Capture the cell that displays the provided text and extract its [x, y] central coordinate. 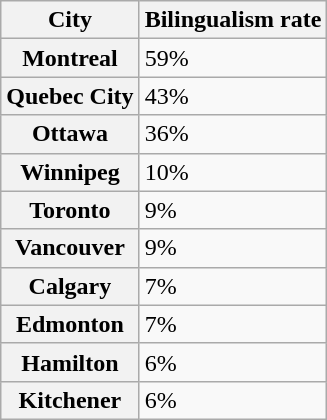
59% [233, 58]
Edmonton [70, 324]
Hamilton [70, 362]
Calgary [70, 286]
City [70, 20]
Ottawa [70, 134]
Winnipeg [70, 172]
Bilingualism rate [233, 20]
Kitchener [70, 400]
Toronto [70, 210]
Quebec City [70, 96]
36% [233, 134]
10% [233, 172]
43% [233, 96]
Montreal [70, 58]
Vancouver [70, 248]
